Extract the (X, Y) coordinate from the center of the cell holding the provided text.  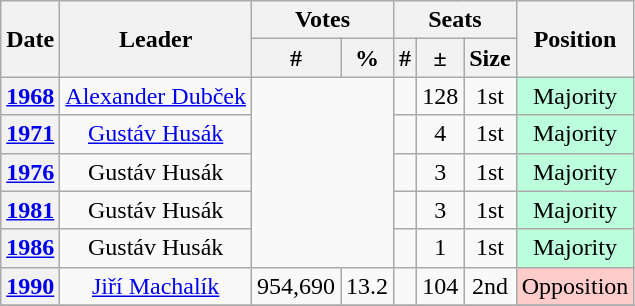
2nd (490, 286)
1968 (30, 96)
1990 (30, 286)
1976 (30, 172)
4 (440, 134)
Votes (322, 20)
Seats (456, 20)
104 (440, 286)
Opposition (575, 286)
128 (440, 96)
% (368, 58)
1986 (30, 248)
954,690 (296, 286)
1981 (30, 210)
13.2 (368, 286)
Jiří Machalík (156, 286)
1 (440, 248)
Alexander Dubček (156, 96)
Leader (156, 39)
± (440, 58)
Size (490, 58)
1971 (30, 134)
Date (30, 39)
Position (575, 39)
